Find where the given text appears and provide that cell's center as [X, Y] coordinate. 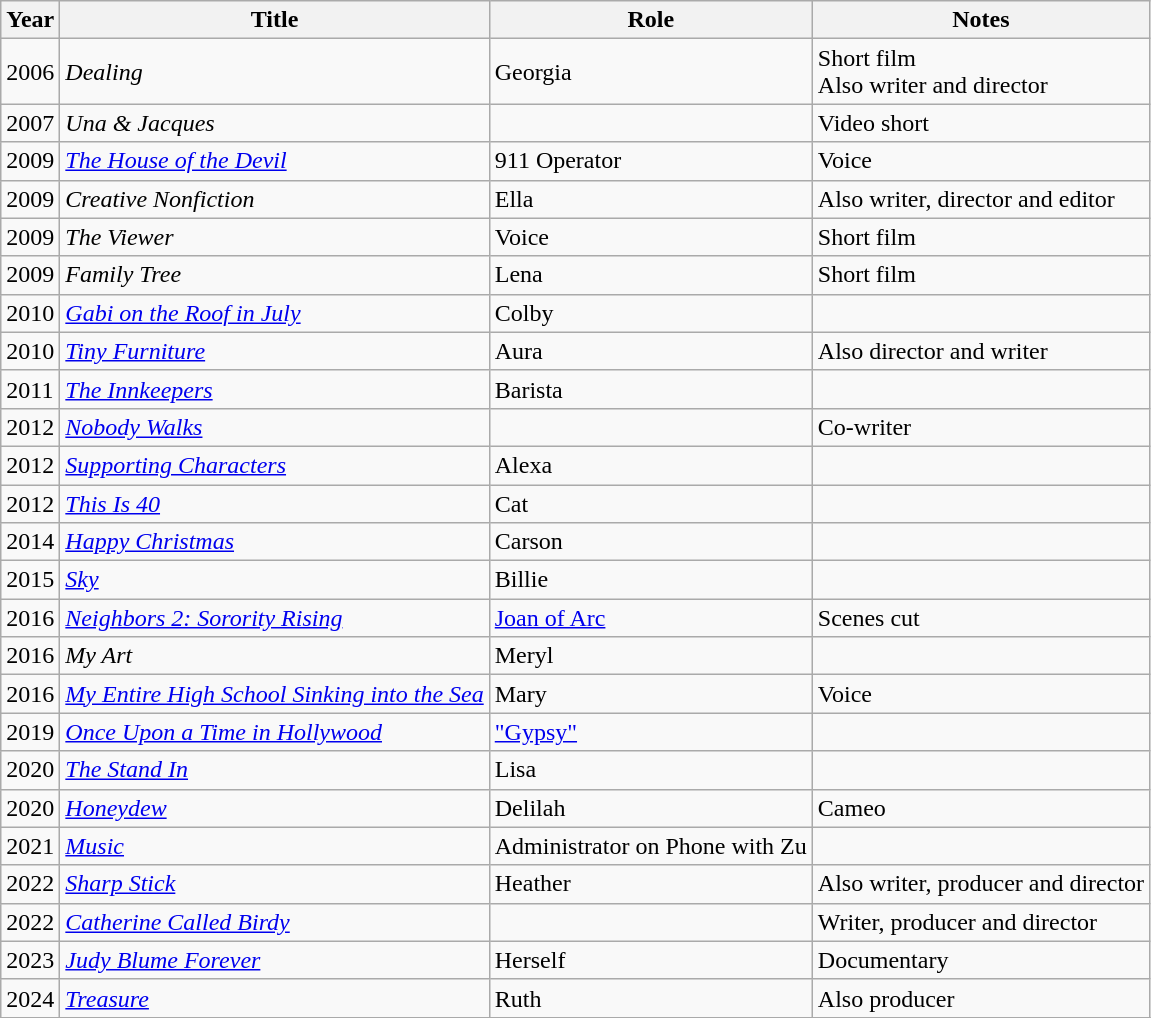
Music [274, 846]
Lena [650, 275]
Also producer [980, 998]
Short filmAlso writer and director [980, 72]
Neighbors 2: Sorority Rising [274, 618]
Judy Blume Forever [274, 960]
Also writer, director and editor [980, 199]
Co-writer [980, 427]
2021 [30, 846]
Creative Nonfiction [274, 199]
Ella [650, 199]
Once Upon a Time in Hollywood [274, 732]
Administrator on Phone with Zu [650, 846]
2015 [30, 580]
Georgia [650, 72]
Writer, producer and director [980, 922]
Heather [650, 884]
Cat [650, 503]
My Entire High School Sinking into the Sea [274, 694]
2023 [30, 960]
Treasure [274, 998]
"Gypsy" [650, 732]
Colby [650, 313]
Cameo [980, 808]
This Is 40 [274, 503]
Nobody Walks [274, 427]
The Innkeepers [274, 389]
Ruth [650, 998]
2006 [30, 72]
Sky [274, 580]
Scenes cut [980, 618]
Also writer, producer and director [980, 884]
Alexa [650, 465]
Delilah [650, 808]
Barista [650, 389]
Honeydew [274, 808]
Gabi on the Roof in July [274, 313]
Sharp Stick [274, 884]
Dealing [274, 72]
Joan of Arc [650, 618]
Meryl [650, 656]
Supporting Characters [274, 465]
Una & Jacques [274, 123]
Also director and writer [980, 351]
Family Tree [274, 275]
Mary [650, 694]
Title [274, 20]
Catherine Called Birdy [274, 922]
Notes [980, 20]
Happy Christmas [274, 542]
911 Operator [650, 161]
2024 [30, 998]
The House of the Devil [274, 161]
2011 [30, 389]
Role [650, 20]
Aura [650, 351]
Documentary [980, 960]
Carson [650, 542]
2007 [30, 123]
My Art [274, 656]
Year [30, 20]
The Stand In [274, 770]
2014 [30, 542]
Tiny Furniture [274, 351]
2019 [30, 732]
Billie [650, 580]
The Viewer [274, 237]
Lisa [650, 770]
Video short [980, 123]
Herself [650, 960]
